Scan for the cell matching the given text and deliver its [x, y] coordinate at center. 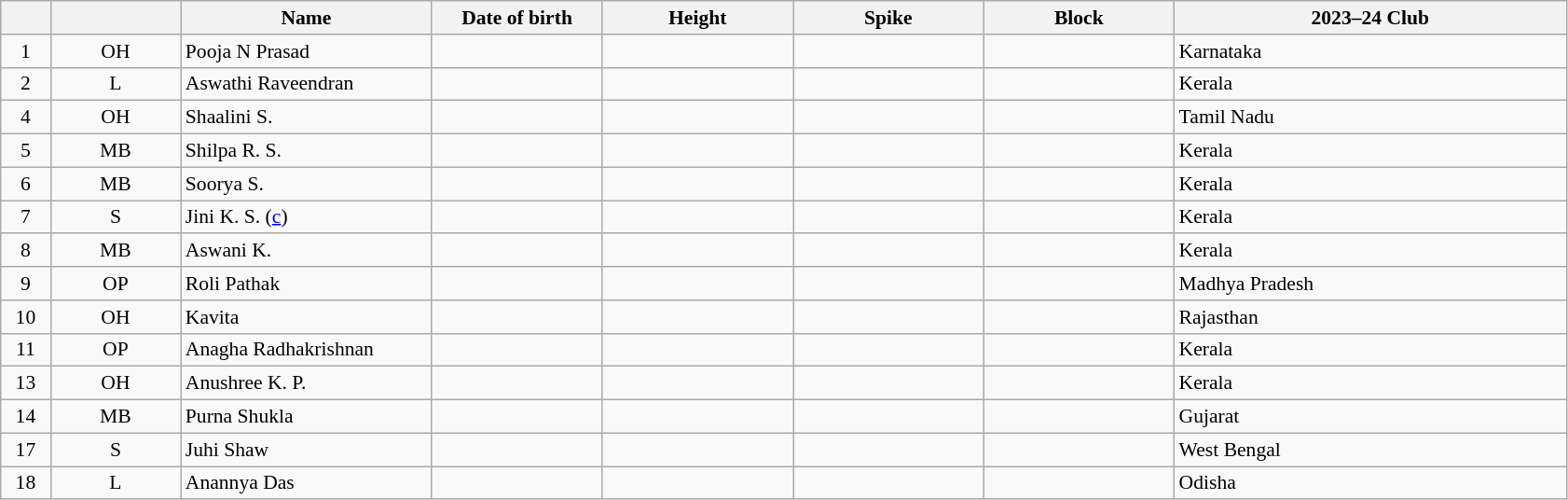
17 [26, 450]
Aswani K. [306, 251]
Jini K. S. (c) [306, 217]
Anushree K. P. [306, 383]
Tamil Nadu [1370, 118]
Anannya Das [306, 483]
Anagha Radhakrishnan [306, 350]
Block [1080, 18]
Spike [889, 18]
Roli Pathak [306, 284]
Rajasthan [1370, 317]
Soorya S. [306, 184]
8 [26, 251]
Name [306, 18]
Purna Shukla [306, 417]
Gujarat [1370, 417]
4 [26, 118]
11 [26, 350]
Shilpa R. S. [306, 151]
Pooja N Prasad [306, 51]
5 [26, 151]
Odisha [1370, 483]
9 [26, 284]
Karnataka [1370, 51]
2023–24 Club [1370, 18]
7 [26, 217]
2 [26, 84]
1 [26, 51]
Juhi Shaw [306, 450]
Aswathi Raveendran [306, 84]
West Bengal [1370, 450]
14 [26, 417]
Madhya Pradesh [1370, 284]
Height [697, 18]
6 [26, 184]
Kavita [306, 317]
Date of birth [516, 18]
10 [26, 317]
Shaalini S. [306, 118]
18 [26, 483]
13 [26, 383]
